Find where the given text appears and provide that cell's center as (X, Y) coordinate. 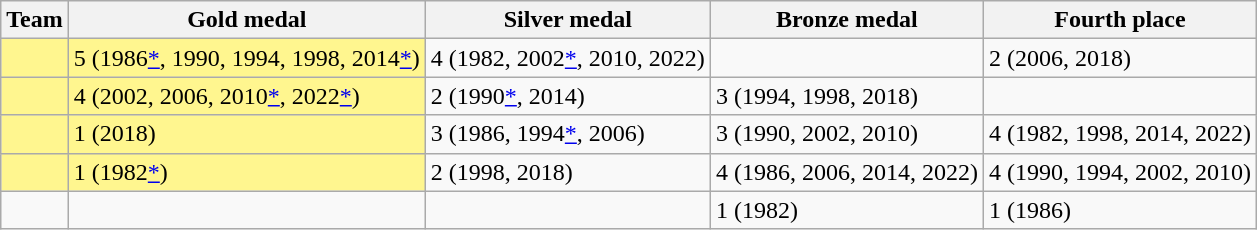
Silver medal (568, 20)
Team (35, 20)
3 (1986, 1994*, 2006) (568, 134)
2 (2006, 2018) (1120, 58)
2 (1990*, 2014) (568, 96)
4 (1986, 2006, 2014, 2022) (846, 172)
4 (1982, 2002*, 2010, 2022) (568, 58)
Gold medal (246, 20)
3 (1994, 1998, 2018) (846, 96)
5 (1986*, 1990, 1994, 1998, 2014*) (246, 58)
1 (1986) (1120, 210)
1 (1982) (846, 210)
1 (1982*) (246, 172)
Bronze medal (846, 20)
Fourth place (1120, 20)
4 (1990, 1994, 2002, 2010) (1120, 172)
2 (1998, 2018) (568, 172)
4 (1982, 1998, 2014, 2022) (1120, 134)
1 (2018) (246, 134)
3 (1990, 2002, 2010) (846, 134)
4 (2002, 2006, 2010*, 2022*) (246, 96)
